Determine the (X, Y) coordinate at the center of the cell enclosing the given text.  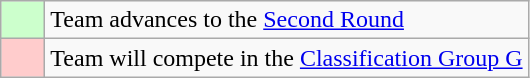
Team will compete in the Classification Group G (286, 58)
Team advances to the Second Round (286, 20)
